For the text-containing cell, return its midpoint in [X, Y] coordinate format. 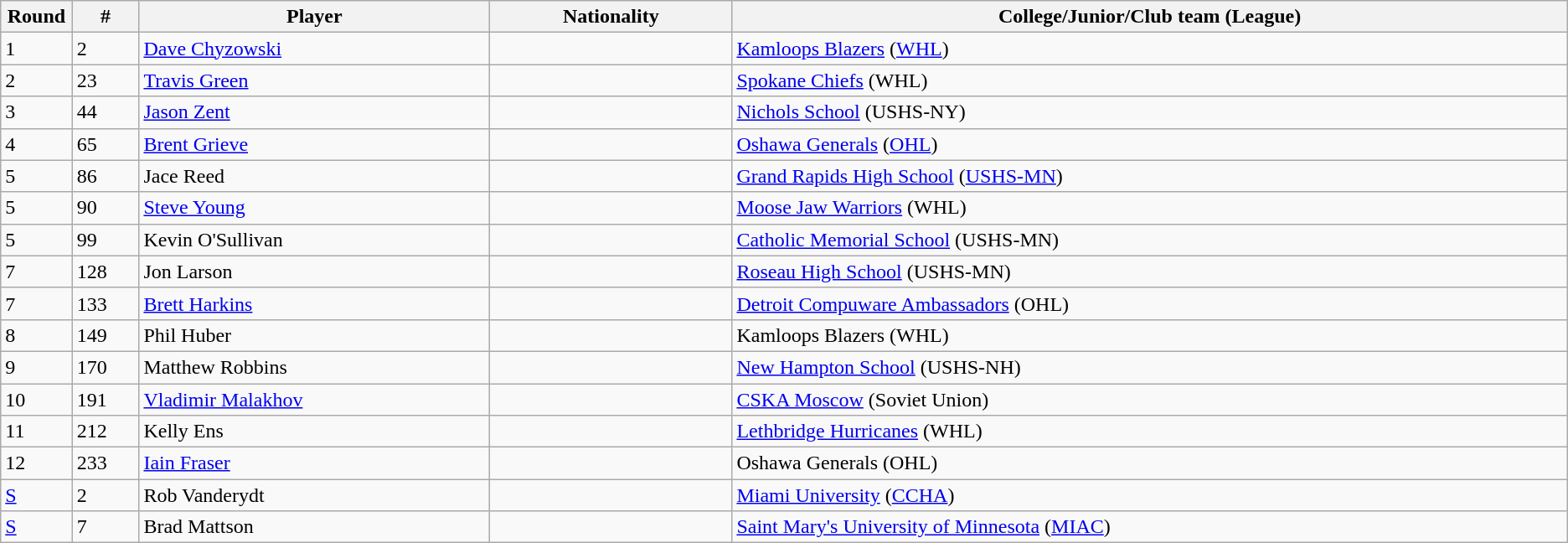
133 [106, 303]
10 [37, 400]
Moose Jaw Warriors (WHL) [1149, 208]
170 [106, 367]
4 [37, 144]
Brad Mattson [315, 527]
128 [106, 271]
Travis Green [315, 80]
99 [106, 240]
Jason Zent [315, 112]
Rob Vanderydt [315, 495]
New Hampton School (USHS-NH) [1149, 367]
Brett Harkins [315, 303]
65 [106, 144]
149 [106, 335]
Catholic Memorial School (USHS-MN) [1149, 240]
Matthew Robbins [315, 367]
Dave Chyzowski [315, 49]
Iain Fraser [315, 463]
233 [106, 463]
Saint Mary's University of Minnesota (MIAC) [1149, 527]
44 [106, 112]
Roseau High School (USHS-MN) [1149, 271]
College/Junior/Club team (League) [1149, 17]
23 [106, 80]
Lethbridge Hurricanes (WHL) [1149, 432]
Vladimir Malakhov [315, 400]
Steve Young [315, 208]
11 [37, 432]
Phil Huber [315, 335]
# [106, 17]
1 [37, 49]
Jace Reed [315, 176]
Kevin O'Sullivan [315, 240]
Grand Rapids High School (USHS-MN) [1149, 176]
Spokane Chiefs (WHL) [1149, 80]
Jon Larson [315, 271]
212 [106, 432]
3 [37, 112]
191 [106, 400]
Brent Grieve [315, 144]
Kelly Ens [315, 432]
Detroit Compuware Ambassadors (OHL) [1149, 303]
Round [37, 17]
Nationality [611, 17]
12 [37, 463]
8 [37, 335]
90 [106, 208]
9 [37, 367]
Miami University (CCHA) [1149, 495]
86 [106, 176]
Player [315, 17]
CSKA Moscow (Soviet Union) [1149, 400]
Nichols School (USHS-NY) [1149, 112]
